Capture the cell that displays the provided text and extract its [x, y] central coordinate. 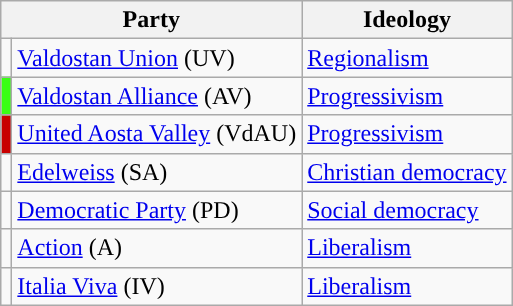
Christian democracy [407, 172]
Democratic Party (PD) [157, 210]
Valdostan Alliance (AV) [157, 96]
Italia Viva (IV) [157, 286]
Social democracy [407, 210]
Regionalism [407, 58]
Ideology [407, 20]
Edelweiss (SA) [157, 172]
Valdostan Union (UV) [157, 58]
Action (A) [157, 248]
United Aosta Valley (VdAU) [157, 134]
Party [152, 20]
